Find where the given text appears and provide that cell's center as (X, Y) coordinate. 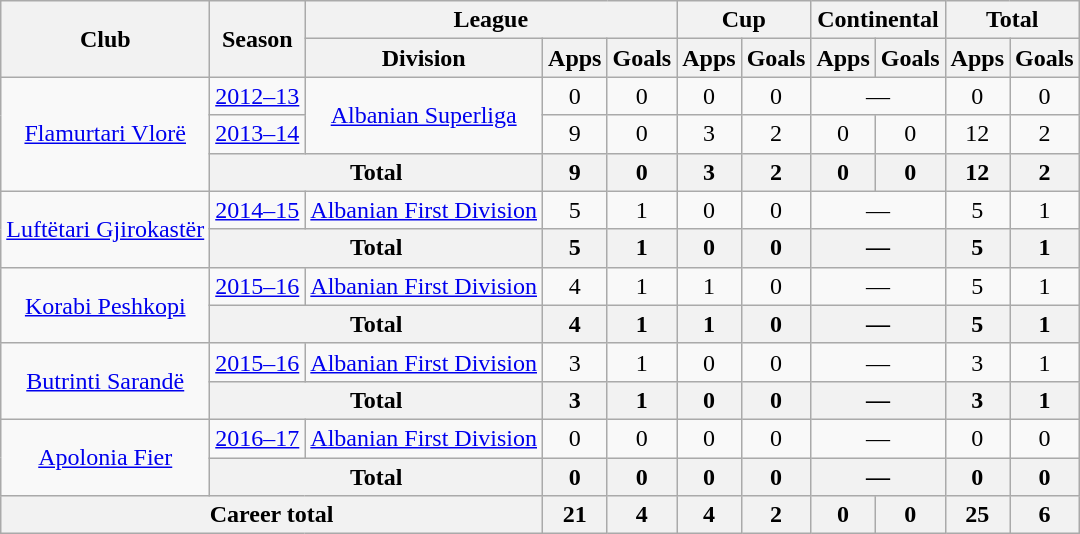
Albanian Superliga (424, 115)
Apolonia Fier (106, 457)
Luftëtari Gjirokastër (106, 229)
Club (106, 39)
6 (1045, 515)
2016–17 (258, 438)
Division (424, 58)
21 (575, 515)
Butrinti Sarandë (106, 381)
2014–15 (258, 210)
Continental (878, 20)
25 (977, 515)
League (491, 20)
2012–13 (258, 96)
Season (258, 39)
Cup (744, 20)
Korabi Peshkopi (106, 305)
2013–14 (258, 134)
Flamurtari Vlorë (106, 134)
Career total (272, 515)
